Detect which cell encompasses the target text, then output its (X, Y) center coordinate. 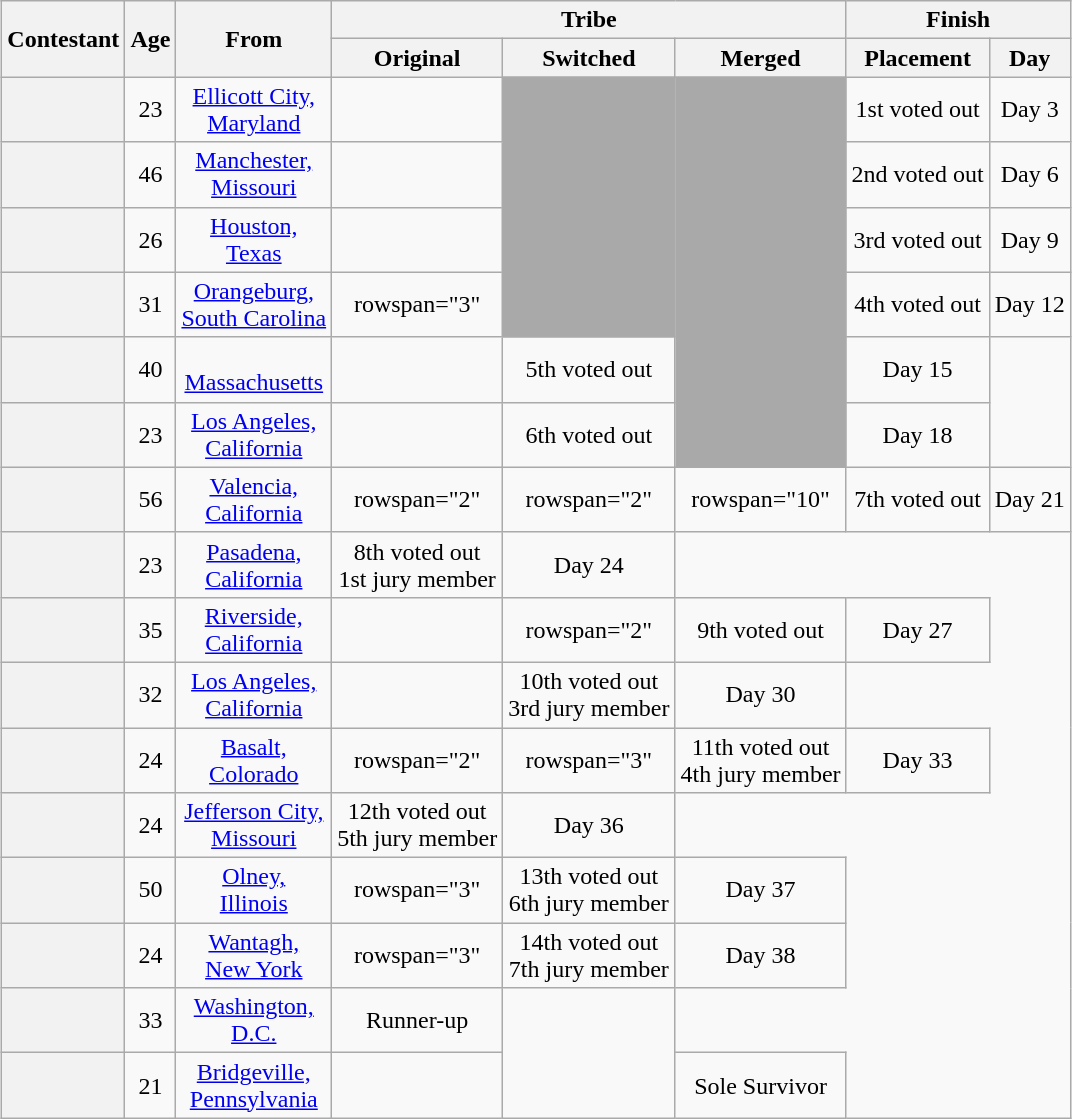
21 (150, 1086)
Massachusetts (254, 370)
rowspan="10" (760, 500)
Day 33 (918, 760)
Houston,Texas (254, 240)
Runner-up (418, 1020)
Finish (958, 20)
31 (150, 304)
32 (150, 694)
8th voted out1st jury member (418, 564)
3rd voted out (918, 240)
Merged (760, 58)
Manchester,Missouri (254, 174)
Day 9 (1030, 240)
Day (1030, 58)
Bridgeville,Pennsylvania (254, 1086)
50 (150, 890)
Orangeburg,South Carolina (254, 304)
Day 30 (760, 694)
Day 3 (1030, 110)
Basalt,Colorado (254, 760)
Day 24 (589, 564)
5th voted out (589, 370)
Sole Survivor (760, 1086)
Original (418, 58)
Day 6 (1030, 174)
Placement (918, 58)
46 (150, 174)
40 (150, 370)
12th voted out5th jury member (418, 826)
Day 36 (589, 826)
9th voted out (760, 630)
Valencia,California (254, 500)
14th voted out7th jury member (589, 956)
Pasadena,California (254, 564)
6th voted out (589, 434)
Switched (589, 58)
Jefferson City,Missouri (254, 826)
56 (150, 500)
35 (150, 630)
Day 15 (918, 370)
Riverside,California (254, 630)
Tribe (589, 20)
10th voted out3rd jury member (589, 694)
Olney,Illinois (254, 890)
Contestant (64, 39)
Day 12 (1030, 304)
Day 21 (1030, 500)
Ellicott City,Maryland (254, 110)
From (254, 39)
Day 37 (760, 890)
7th voted out (918, 500)
Day 18 (918, 434)
Age (150, 39)
2nd voted out (918, 174)
Day 27 (918, 630)
1st voted out (918, 110)
Washington,D.C. (254, 1020)
Day 38 (760, 956)
Wantagh,New York (254, 956)
4th voted out (918, 304)
11th voted out4th jury member (760, 760)
33 (150, 1020)
26 (150, 240)
13th voted out6th jury member (589, 890)
